Locate the cell with the specified text and output its (X, Y) center coordinate. 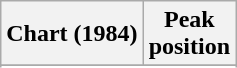
Peakposition (189, 34)
Chart (1984) (72, 34)
